Provide the (x, y) coordinate of the cell's center where the given text is located.  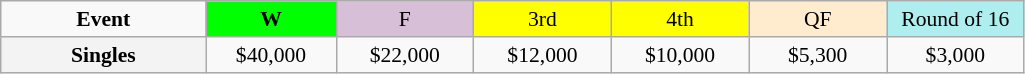
Singles (104, 55)
$5,300 (818, 55)
$12,000 (543, 55)
3rd (543, 19)
QF (818, 19)
$3,000 (955, 55)
Round of 16 (955, 19)
$22,000 (405, 55)
$40,000 (271, 55)
Event (104, 19)
$10,000 (680, 55)
W (271, 19)
4th (680, 19)
F (405, 19)
